Identify which cell holds the provided text, then report its [x, y] central coordinate. 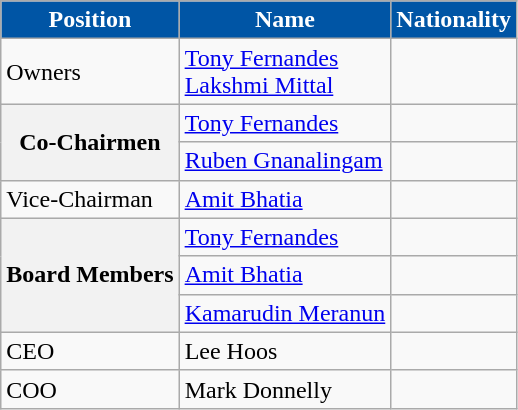
Kamarudin Meranun [285, 313]
COO [90, 389]
Name [285, 20]
Board Members [90, 275]
Mark Donnelly [285, 389]
Tony FernandesLakshmi Mittal [285, 72]
Nationality [454, 20]
Position [90, 20]
CEO [90, 351]
Vice-Chairman [90, 199]
Lee Hoos [285, 351]
Ruben Gnanalingam [285, 161]
Co-Chairmen [90, 142]
Owners [90, 72]
